Identify which cell holds the provided text, then report its [X, Y] central coordinate. 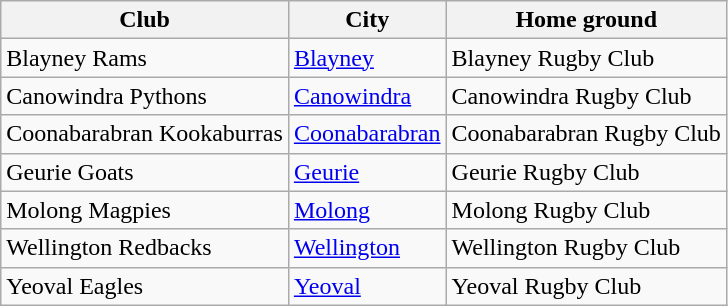
Wellington Redbacks [145, 248]
Blayney Rugby Club [586, 58]
Yeoval Rugby Club [586, 286]
Blayney [367, 58]
Canowindra [367, 96]
Yeoval [367, 286]
Wellington Rugby Club [586, 248]
Coonabarabran Rugby Club [586, 134]
Canowindra Pythons [145, 96]
Coonabarabran Kookaburras [145, 134]
Home ground [586, 20]
Molong Magpies [145, 210]
Geurie Rugby Club [586, 172]
Canowindra Rugby Club [586, 96]
Blayney Rams [145, 58]
Geurie [367, 172]
Geurie Goats [145, 172]
Molong Rugby Club [586, 210]
Club [145, 20]
Wellington [367, 248]
Coonabarabran [367, 134]
Yeoval Eagles [145, 286]
City [367, 20]
Molong [367, 210]
